Scan for the cell matching the given text and deliver its [x, y] coordinate at center. 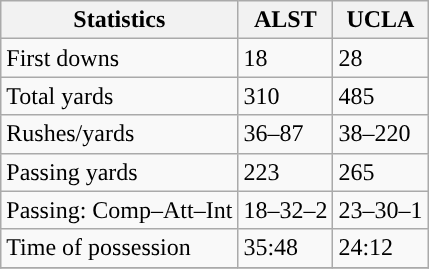
36–87 [286, 134]
Passing: Comp–Att–Int [120, 210]
Time of possession [120, 248]
223 [286, 172]
24:12 [380, 248]
UCLA [380, 20]
265 [380, 172]
First downs [120, 58]
28 [380, 58]
18 [286, 58]
18–32–2 [286, 210]
Rushes/yards [120, 134]
485 [380, 96]
ALST [286, 20]
38–220 [380, 134]
35:48 [286, 248]
Total yards [120, 96]
Statistics [120, 20]
Passing yards [120, 172]
23–30–1 [380, 210]
310 [286, 96]
